For the text-containing cell, return its midpoint in [X, Y] coordinate format. 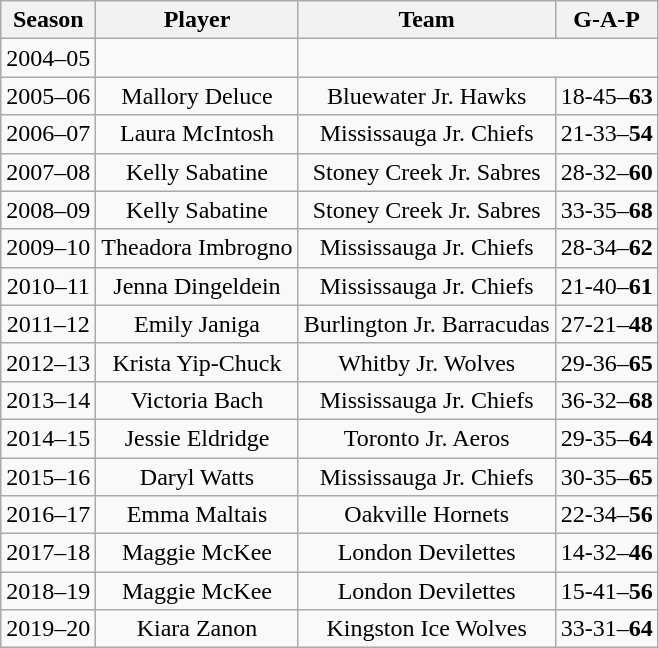
2015–16 [48, 477]
29-35–64 [606, 438]
Theadora Imbrogno [197, 248]
2004–05 [48, 58]
2018–19 [48, 591]
G-A-P [606, 20]
18-45–63 [606, 96]
Toronto Jr. Aeros [426, 438]
Bluewater Jr. Hawks [426, 96]
15-41–56 [606, 591]
33-35–68 [606, 210]
21-33–54 [606, 134]
2011–12 [48, 324]
29-36–65 [606, 362]
28-32–60 [606, 172]
Oakville Hornets [426, 515]
2016–17 [48, 515]
2013–14 [48, 400]
2005–06 [48, 96]
Player [197, 20]
Mallory Deluce [197, 96]
21-40–61 [606, 286]
2009–10 [48, 248]
Emma Maltais [197, 515]
27-21–48 [606, 324]
2006–07 [48, 134]
Emily Janiga [197, 324]
14-32–46 [606, 553]
Laura McIntosh [197, 134]
Burlington Jr. Barracudas [426, 324]
Team [426, 20]
22-34–56 [606, 515]
36-32–68 [606, 400]
Whitby Jr. Wolves [426, 362]
Daryl Watts [197, 477]
Krista Yip-Chuck [197, 362]
30-35–65 [606, 477]
2017–18 [48, 553]
Victoria Bach [197, 400]
2019–20 [48, 629]
2007–08 [48, 172]
28-34–62 [606, 248]
2008–09 [48, 210]
Jessie Eldridge [197, 438]
2014–15 [48, 438]
33-31–64 [606, 629]
2010–11 [48, 286]
Jenna Dingeldein [197, 286]
Season [48, 20]
Kingston Ice Wolves [426, 629]
Kiara Zanon [197, 629]
2012–13 [48, 362]
